Determine the [x, y] coordinate at the center of the cell enclosing the given text.  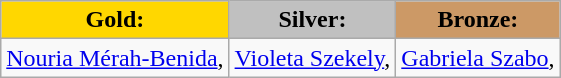
Silver: [312, 20]
Nouria Mérah-Benida, [115, 58]
Gabriela Szabo, [478, 58]
Violeta Szekely, [312, 58]
Bronze: [478, 20]
Gold: [115, 20]
